Return [X, Y] of the center of cell containing provided text 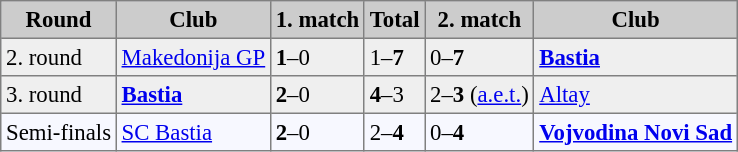
Vojvodina Novi Sad [636, 132]
0–7 [480, 57]
3. round [59, 95]
1–0 [317, 57]
Total [394, 20]
SC Bastia [193, 132]
Altay [636, 95]
2. match [480, 20]
0–4 [480, 132]
1. match [317, 20]
2–3 (a.e.t.) [480, 95]
Makedonija GP [193, 57]
4–3 [394, 95]
1–7 [394, 57]
2. round [59, 57]
Semi-finals [59, 132]
Round [59, 20]
2–4 [394, 132]
